Extract the (x, y) coordinate from the center of the cell holding the provided text.  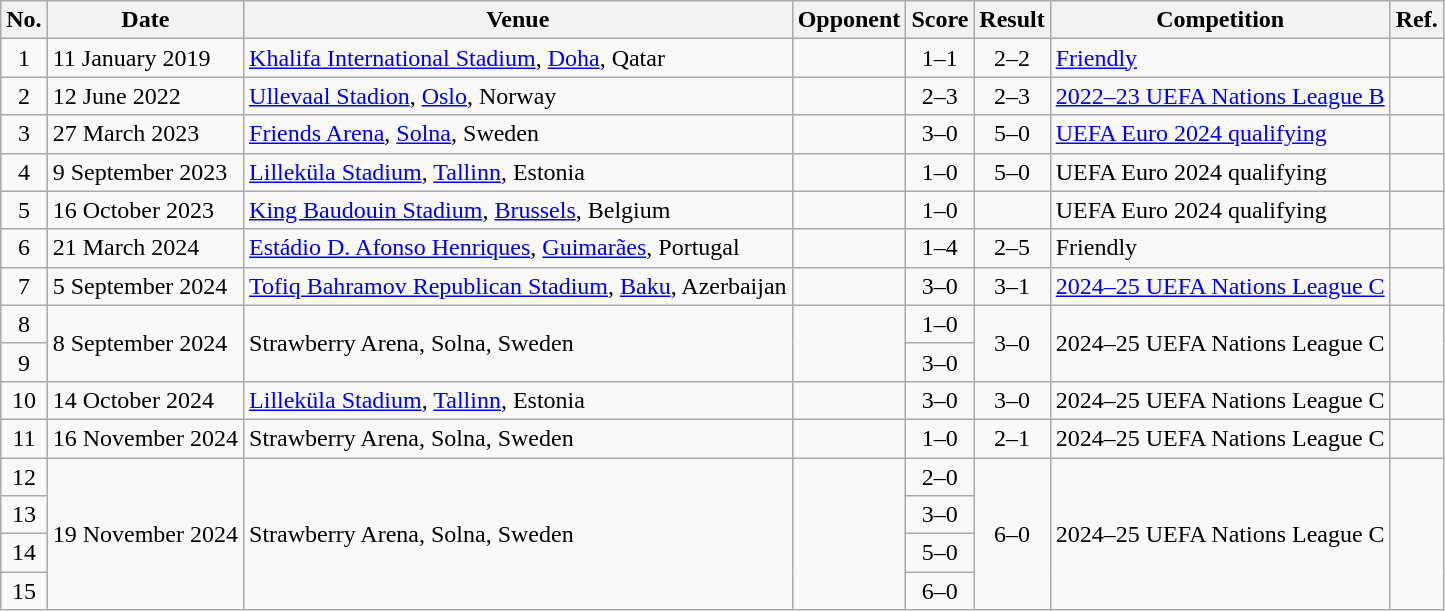
12 (24, 477)
2–5 (1012, 248)
2–1 (1012, 438)
5 September 2024 (145, 286)
8 September 2024 (145, 343)
Competition (1220, 20)
Estádio D. Afonso Henriques, Guimarães, Portugal (518, 248)
9 (24, 362)
1–4 (940, 248)
12 June 2022 (145, 96)
8 (24, 324)
3–1 (1012, 286)
2022–23 UEFA Nations League B (1220, 96)
Friends Arena, Solna, Sweden (518, 134)
6 (24, 248)
9 September 2023 (145, 172)
11 January 2019 (145, 58)
21 March 2024 (145, 248)
10 (24, 400)
13 (24, 515)
1 (24, 58)
King Baudouin Stadium, Brussels, Belgium (518, 210)
2 (24, 96)
4 (24, 172)
Opponent (849, 20)
7 (24, 286)
3 (24, 134)
5 (24, 210)
Score (940, 20)
14 (24, 553)
14 October 2024 (145, 400)
15 (24, 591)
Result (1012, 20)
16 October 2023 (145, 210)
16 November 2024 (145, 438)
11 (24, 438)
19 November 2024 (145, 534)
27 March 2023 (145, 134)
Tofiq Bahramov Republican Stadium, Baku, Azerbaijan (518, 286)
1–1 (940, 58)
Venue (518, 20)
Ullevaal Stadion, Oslo, Norway (518, 96)
2–0 (940, 477)
Ref. (1416, 20)
No. (24, 20)
Date (145, 20)
2–2 (1012, 58)
Khalifa International Stadium, Doha, Qatar (518, 58)
